Identify which cell holds the provided text, then report its (X, Y) central coordinate. 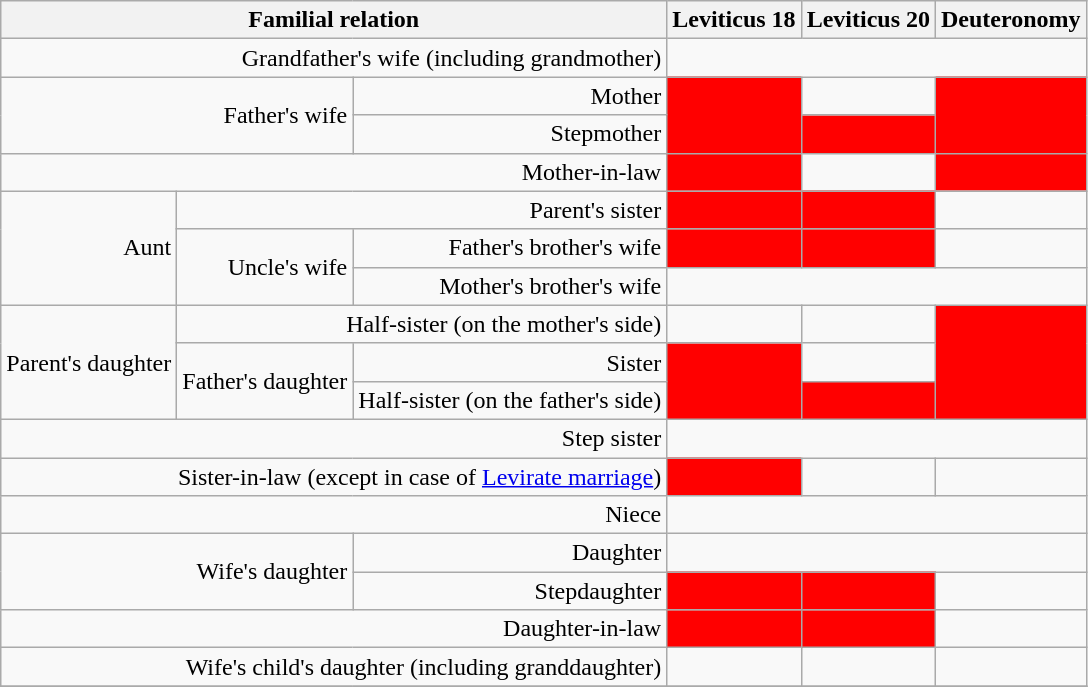
Leviticus 20 (868, 20)
Mother (510, 96)
Half-sister (on the father's side) (510, 400)
Half-sister (on the mother's side) (422, 324)
Wife's child's daughter (including granddaughter) (334, 667)
Familial relation (334, 20)
Sister-in-law (except in case of Levirate marriage) (334, 477)
Step sister (334, 438)
Father's daughter (265, 381)
Niece (334, 515)
Stepmother (510, 134)
Parent's daughter (89, 362)
Sister (510, 362)
Wife's daughter (177, 572)
Leviticus 18 (734, 20)
Aunt (89, 248)
Father's brother's wife (510, 248)
Daughter (510, 553)
Stepdaughter (510, 591)
Grandfather's wife (including grandmother) (334, 58)
Parent's sister (422, 210)
Mother-in-law (334, 172)
Uncle's wife (265, 267)
Mother's brother's wife (510, 286)
Deuteronomy (1012, 20)
Father's wife (177, 115)
Daughter-in-law (334, 629)
